Identify which cell holds the provided text, then report its (X, Y) central coordinate. 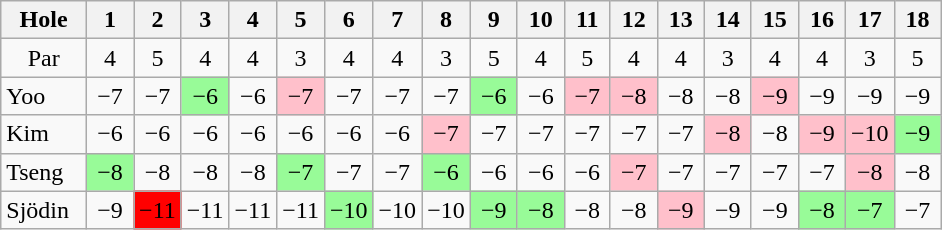
13 (680, 20)
9 (494, 20)
6 (348, 20)
Kim (44, 134)
Yoo (44, 96)
14 (728, 20)
11 (587, 20)
Hole (44, 20)
2 (158, 20)
7 (398, 20)
15 (774, 20)
12 (634, 20)
17 (870, 20)
16 (822, 20)
Par (44, 58)
Tseng (44, 172)
18 (918, 20)
10 (540, 20)
1 (110, 20)
Sjödin (44, 210)
8 (446, 20)
